Detect which cell encompasses the target text, then output its [X, Y] center coordinate. 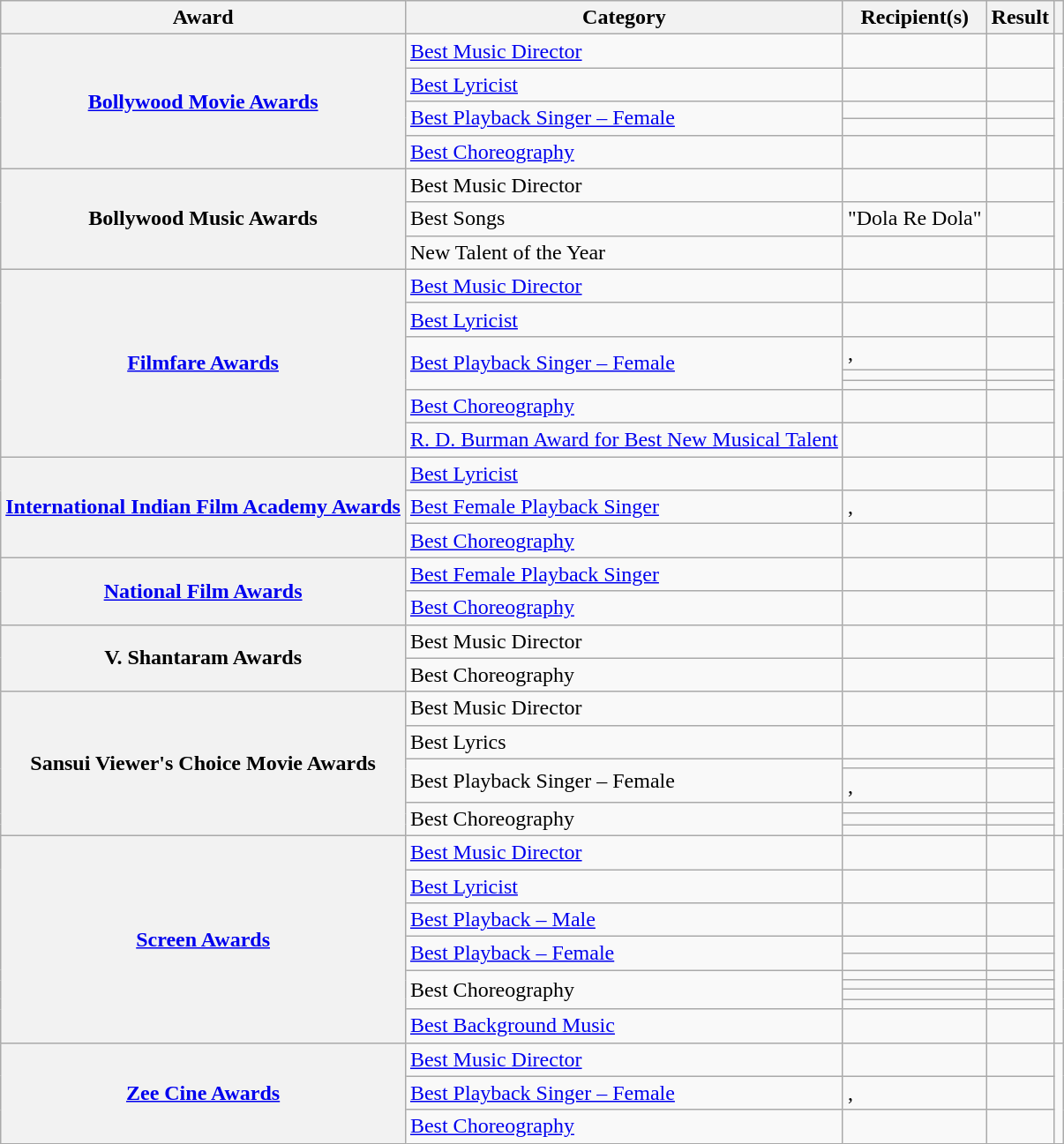
Category [624, 18]
Bollywood Movie Awards [203, 101]
Best Playback – Male [624, 920]
International Indian Film Academy Awards [203, 507]
Best Lyrics [624, 742]
Filmfare Awards [203, 363]
Bollywood Music Awards [203, 219]
Best Playback – Female [624, 953]
R. D. Burman Award for Best New Musical Talent [624, 440]
Screen Awards [203, 938]
Recipient(s) [914, 18]
Zee Cine Awards [203, 1093]
Award [203, 18]
Best Songs [624, 219]
V. Shantaram Awards [203, 658]
National Film Awards [203, 591]
Sansui Viewer's Choice Movie Awards [203, 764]
Result [1020, 18]
Best Background Music [624, 1026]
New Talent of the Year [624, 252]
"Dola Re Dola" [914, 219]
